For the text-containing cell, return its midpoint in [X, Y] coordinate format. 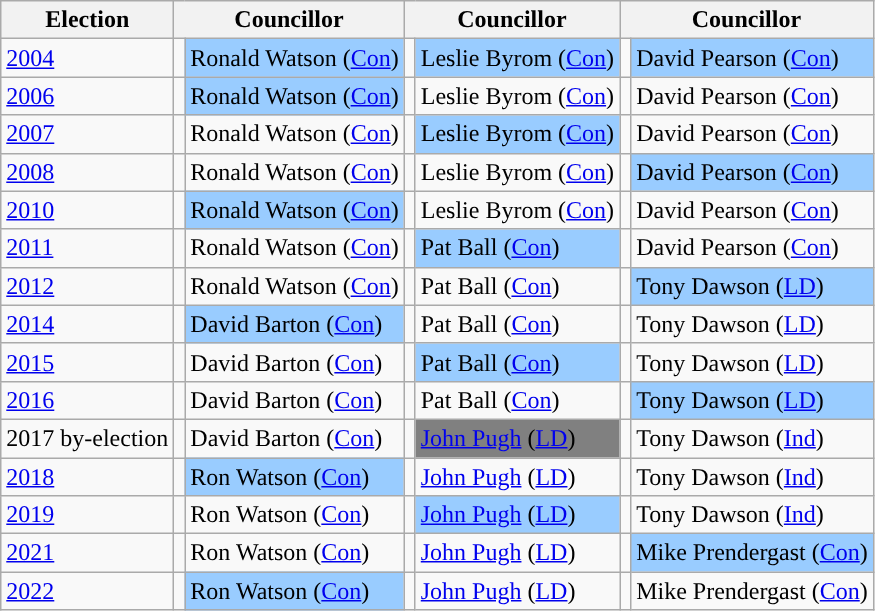
2008 [88, 172]
2014 [88, 324]
2015 [88, 362]
2007 [88, 134]
2011 [88, 248]
Election [88, 20]
2006 [88, 96]
2017 by-election [88, 438]
2012 [88, 286]
2016 [88, 400]
2004 [88, 58]
2021 [88, 553]
2010 [88, 210]
2019 [88, 515]
2022 [88, 591]
2018 [88, 477]
